Return the [x, y] coordinate for the center point of the cell that contains the specified text.  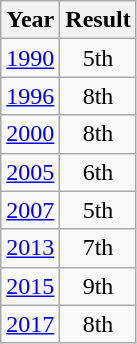
6th [98, 172]
2017 [30, 324]
2000 [30, 134]
2005 [30, 172]
7th [98, 248]
Result [98, 20]
9th [98, 286]
2015 [30, 286]
2007 [30, 210]
1996 [30, 96]
2013 [30, 248]
Year [30, 20]
1990 [30, 58]
